From the cell containing the given text, extract its center point as (X, Y) coordinate. 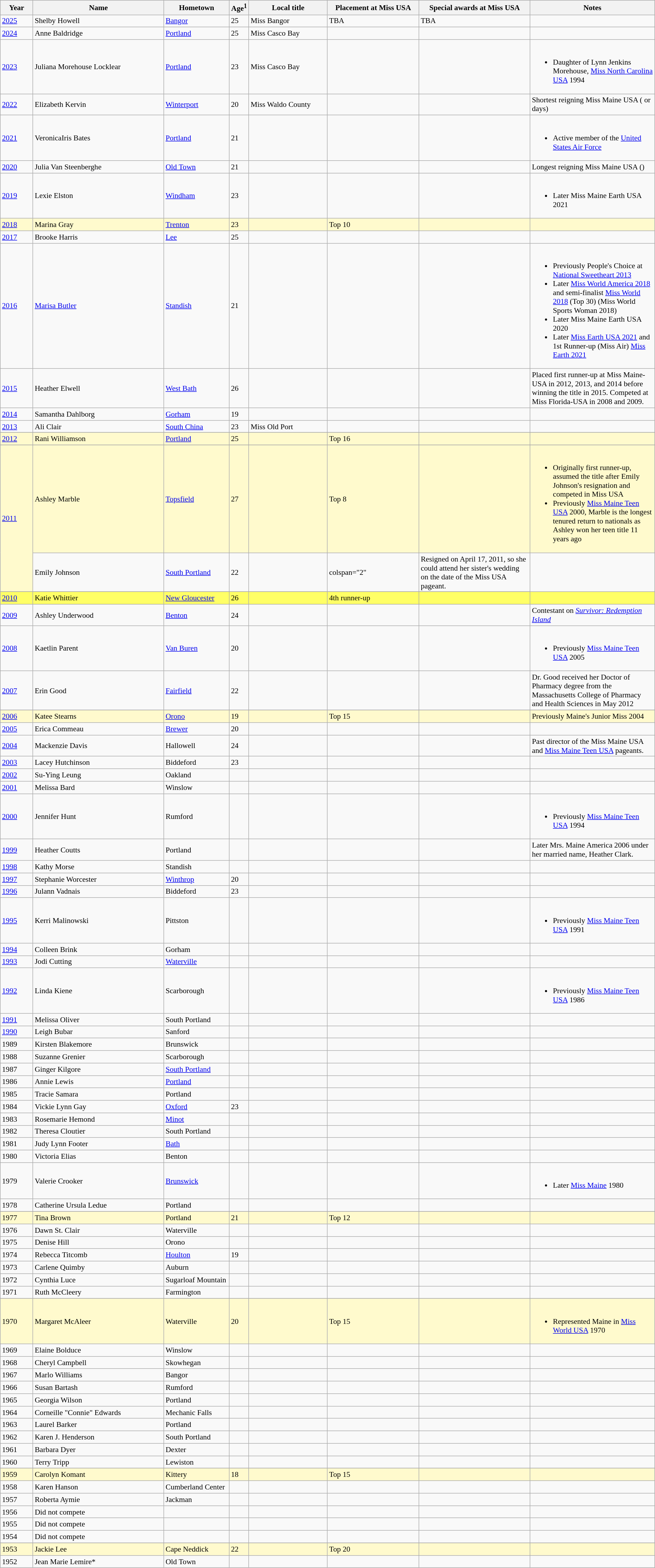
Stephanie Worcester (99, 879)
Catherine Ursula Ledue (99, 1206)
1961 (17, 1450)
1979 (17, 1181)
Cynthia Luce (99, 1280)
Lexie Elston (99, 196)
Dr. Good received her Doctor of Pharmacy degree from the Massachusetts College of Pharmacy and Health Sciences in May 2012 (592, 691)
Later Miss Maine 1980 (592, 1181)
1975 (17, 1243)
1986 (17, 1082)
Ruth McCleery (99, 1292)
Georgia Wilson (99, 1400)
Special awards at Miss USA (474, 8)
1987 (17, 1069)
1974 (17, 1255)
New Gloucester (196, 598)
Ali Clair (99, 427)
Topsfield (196, 499)
Erica Commeau (99, 729)
Kirsten Blakemore (99, 1045)
Theresa Cloutier (99, 1132)
2001 (17, 788)
Lacey Hutchinson (99, 763)
Karen J. Henderson (99, 1437)
Winterport (196, 105)
2015 (17, 388)
Melissa Bard (99, 788)
1972 (17, 1280)
Later Mrs. Maine America 2006 under her married name, Heather Clark. (592, 850)
Samantha Dahlborg (99, 414)
1957 (17, 1500)
Farmington (196, 1292)
Judy Lynn Footer (99, 1144)
West Bath (196, 388)
Contestant on Survivor: Redemption Island (592, 615)
1968 (17, 1363)
Later Miss Maine Earth USA 2021 (592, 196)
Melissa Oliver (99, 1020)
Oxford (196, 1107)
1988 (17, 1057)
Top 20 (373, 1549)
Anne Baldridge (99, 34)
Katee Stearns (99, 717)
Bath (196, 1144)
Shortest reigning Miss Maine USA ( or days) (592, 105)
Name (99, 8)
Su-Ying Leung (99, 775)
1953 (17, 1549)
2007 (17, 691)
Oakland (196, 775)
Skowhegan (196, 1363)
Cumberland Center (196, 1487)
Windham (196, 196)
Age1 (239, 8)
Trenton (196, 225)
Elizabeth Kervin (99, 105)
Dawn St. Clair (99, 1230)
2003 (17, 763)
Kittery (196, 1475)
Marina Gray (99, 225)
Houlton (196, 1255)
Heather Coutts (99, 850)
Miss Bangor (288, 21)
1994 (17, 950)
Top 16 (373, 439)
Roberta Aymie (99, 1500)
2008 (17, 649)
Previously Miss Maine Teen USA 2005 (592, 649)
4th runner-up (373, 598)
Marisa Butler (99, 306)
Jennifer Hunt (99, 816)
Jean Marie Lemire* (99, 1562)
1984 (17, 1107)
Hallowell (196, 746)
1969 (17, 1350)
1959 (17, 1475)
1991 (17, 1020)
1954 (17, 1537)
Past director of the Miss Maine USA and Miss Maine Teen USA pageants. (592, 746)
18 (239, 1475)
Rani Williamson (99, 439)
Kerri Malinowski (99, 921)
1993 (17, 962)
1964 (17, 1413)
Rebecca Titcomb (99, 1255)
1983 (17, 1119)
1952 (17, 1562)
2024 (17, 34)
1981 (17, 1144)
Lewiston (196, 1462)
Active member of the United States Air Force (592, 138)
Mechanic Falls (196, 1413)
Katie Whittier (99, 598)
Heather Elwell (99, 388)
2012 (17, 439)
Leigh Bubar (99, 1032)
1973 (17, 1268)
Annie Lewis (99, 1082)
Previously Miss Maine Teen USA 1991 (592, 921)
Victoria Elias (99, 1157)
Top 10 (373, 225)
colspan="2" (373, 572)
Lee (196, 237)
1989 (17, 1045)
1956 (17, 1512)
1963 (17, 1425)
Resigned on April 17, 2011, so she could attend her sister's wedding on the date of the Miss USA pageant. (474, 572)
Kaetlin Parent (99, 649)
Susan Bartash (99, 1387)
Placement at Miss USA (373, 8)
Tina Brown (99, 1218)
Rosemarie Hemond (99, 1119)
South China (196, 427)
Miss Waldo County (288, 105)
Mackenzie Davis (99, 746)
Jackman (196, 1500)
Auburn (196, 1268)
2019 (17, 196)
Corneille "Connie" Edwards (99, 1413)
2000 (17, 816)
Cape Neddick (196, 1549)
Van Buren (196, 649)
Placed first runner-up at Miss Maine-USA in 2012, 2013, and 2014 before winning the title in 2015. Competed at Miss Florida-USA in 2008 and 2009. (592, 388)
2016 (17, 306)
Marlo Williams (99, 1375)
Carolyn Komant (99, 1475)
Carlene Quimby (99, 1268)
Jackie Lee (99, 1549)
Kathy Morse (99, 867)
2021 (17, 138)
Juliana Morehouse Locklear (99, 67)
Ashley Underwood (99, 615)
1997 (17, 879)
Local title (288, 8)
2009 (17, 615)
Valerie Crooker (99, 1181)
2005 (17, 729)
Vickie Lynn Gay (99, 1107)
1971 (17, 1292)
2025 (17, 21)
Pittston (196, 921)
2010 (17, 598)
Laurel Barker (99, 1425)
Top 8 (373, 499)
2017 (17, 237)
Elaine Bolduce (99, 1350)
Daughter of Lynn Jenkins Morehouse, Miss North Carolina USA 1994 (592, 67)
1990 (17, 1032)
Julann Vadnais (99, 892)
1998 (17, 867)
Fairfield (196, 691)
1970 (17, 1321)
Dexter (196, 1450)
1982 (17, 1132)
1992 (17, 991)
1976 (17, 1230)
27 (239, 499)
2018 (17, 225)
1980 (17, 1157)
2014 (17, 414)
1958 (17, 1487)
Winthrop (196, 879)
Ashley Marble (99, 499)
Previously Miss Maine Teen USA 1986 (592, 991)
Cheryl Campbell (99, 1363)
Notes (592, 8)
1999 (17, 850)
Terry Tripp (99, 1462)
Julia Van Steenberghe (99, 167)
1995 (17, 921)
2022 (17, 105)
Jodi Cutting (99, 962)
Shelby Howell (99, 21)
Karen Hanson (99, 1487)
Tracie Samara (99, 1094)
2002 (17, 775)
Previously Miss Maine Teen USA 1994 (592, 816)
Previously Maine's Junior Miss 2004 (592, 717)
Emily Johnson (99, 572)
2020 (17, 167)
2011 (17, 519)
Denise Hill (99, 1243)
Margaret McAleer (99, 1321)
Suzanne Grenier (99, 1057)
Barbara Dyer (99, 1450)
VeronicaIris Bates (99, 138)
1966 (17, 1387)
Year (17, 8)
1977 (17, 1218)
1965 (17, 1400)
1960 (17, 1462)
Sanford (196, 1032)
Linda Kiene (99, 991)
Minot (196, 1119)
1967 (17, 1375)
2023 (17, 67)
2013 (17, 427)
Longest reigning Miss Maine USA () (592, 167)
Brooke Harris (99, 237)
Miss Old Port (288, 427)
1996 (17, 892)
Brewer (196, 729)
Colleen Brink (99, 950)
1962 (17, 1437)
2004 (17, 746)
Top 12 (373, 1218)
Hometown (196, 8)
2006 (17, 717)
Sugarloaf Mountain (196, 1280)
1978 (17, 1206)
Represented Maine in Miss World USA 1970 (592, 1321)
Erin Good (99, 691)
1985 (17, 1094)
1955 (17, 1524)
Ginger Kilgore (99, 1069)
